Identify which cell holds the provided text, then report its [x, y] central coordinate. 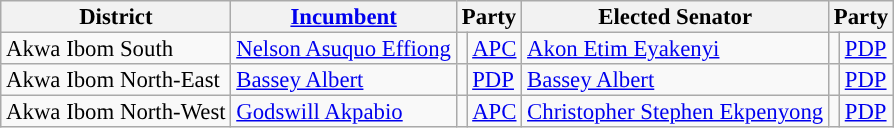
Akon Etim Eyakenyi [676, 49]
Christopher Stephen Ekpenyong [676, 112]
Godswill Akpabio [344, 112]
Akwa Ibom South [116, 49]
Akwa Ibom North-East [116, 80]
Akwa Ibom North-West [116, 112]
Elected Senator [676, 17]
District [116, 17]
Nelson Asuquo Effiong [344, 49]
Incumbent [344, 17]
